Scan for the cell matching the given text and deliver its [x, y] coordinate at center. 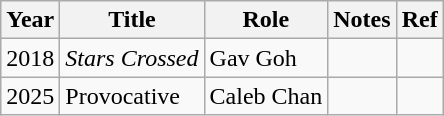
Role [266, 20]
Caleb Chan [266, 96]
Provocative [132, 96]
Ref [420, 20]
Title [132, 20]
2025 [30, 96]
Stars Crossed [132, 58]
Year [30, 20]
Notes [362, 20]
Gav Goh [266, 58]
2018 [30, 58]
